Capture the cell that displays the provided text and extract its [x, y] central coordinate. 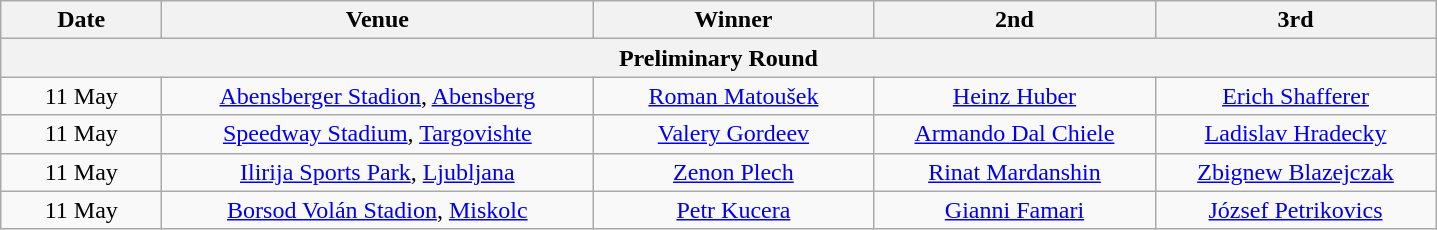
Winner [734, 20]
Speedway Stadium, Targovishte [378, 134]
Valery Gordeev [734, 134]
Erich Shafferer [1296, 96]
Petr Kucera [734, 210]
Zenon Plech [734, 172]
Preliminary Round [718, 58]
Roman Matoušek [734, 96]
3rd [1296, 20]
Gianni Famari [1014, 210]
Ladislav Hradecky [1296, 134]
2nd [1014, 20]
Abensberger Stadion, Abensberg [378, 96]
Venue [378, 20]
József Petrikovics [1296, 210]
Ilirija Sports Park, Ljubljana [378, 172]
Armando Dal Chiele [1014, 134]
Date [82, 20]
Rinat Mardanshin [1014, 172]
Heinz Huber [1014, 96]
Borsod Volán Stadion, Miskolc [378, 210]
Zbignew Blazejczak [1296, 172]
